From the cell containing the given text, extract its center point as [x, y] coordinate. 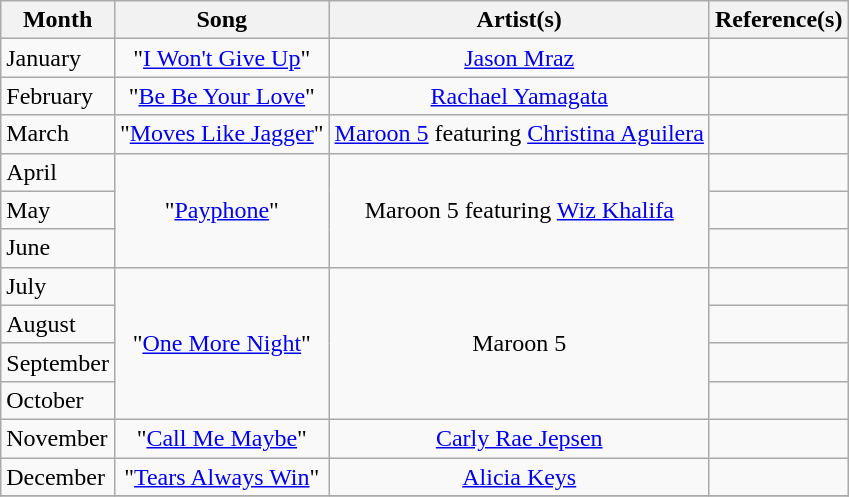
Song [222, 20]
June [58, 248]
February [58, 96]
Reference(s) [778, 20]
January [58, 58]
April [58, 172]
October [58, 400]
"Tears Always Win" [222, 477]
Maroon 5 featuring Christina Aguilera [519, 134]
"I Won't Give Up" [222, 58]
July [58, 286]
Maroon 5 [519, 343]
December [58, 477]
May [58, 210]
"One More Night" [222, 343]
"Moves Like Jagger" [222, 134]
Carly Rae Jepsen [519, 438]
Jason Mraz [519, 58]
"Payphone" [222, 210]
Month [58, 20]
September [58, 362]
Artist(s) [519, 20]
March [58, 134]
"Be Be Your Love" [222, 96]
Maroon 5 featuring Wiz Khalifa [519, 210]
Rachael Yamagata [519, 96]
Alicia Keys [519, 477]
August [58, 324]
"Call Me Maybe" [222, 438]
November [58, 438]
